Extract the (x, y) coordinate from the center of the cell holding the provided text.  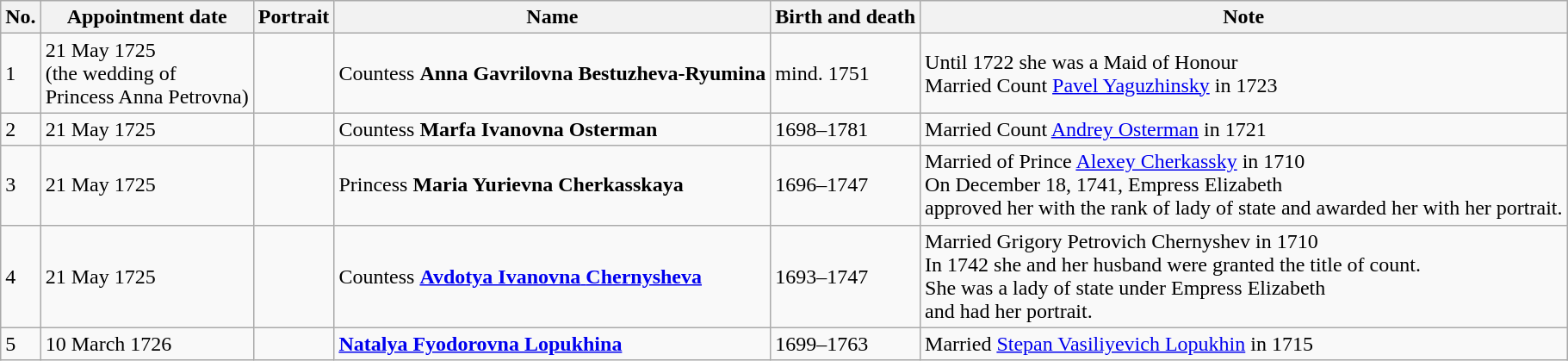
1698–1781 (846, 129)
4 (21, 276)
Portrait (294, 17)
No. (21, 17)
Countess Anna Gavrilovna Bestuzheva-Ryumina (553, 73)
Name (553, 17)
1696–1747 (846, 185)
Countess Marfa Ivanovna Osterman (553, 129)
5 (21, 344)
Until 1722 she was a Maid of HonourMarried Count Pavel Yaguzhinsky in 1723 (1243, 73)
10 March 1726 (146, 344)
Birth and death (846, 17)
Note (1243, 17)
Married Count Andrey Osterman in 1721 (1243, 129)
Appointment date (146, 17)
21 May 1725(the wedding ofPrincess Anna Petrovna) (146, 73)
Countess Avdotya Ivanovna Chernysheva (553, 276)
Princess Maria Yurievna Cherkasskaya (553, 185)
1699–1763 (846, 344)
Natalya Fyodorovna Lopukhina (553, 344)
1 (21, 73)
3 (21, 185)
Married Stepan Vasiliyevich Lopukhin in 1715 (1243, 344)
mind. 1751 (846, 73)
2 (21, 129)
1693–1747 (846, 276)
